For the text-containing cell, return its midpoint in [x, y] coordinate format. 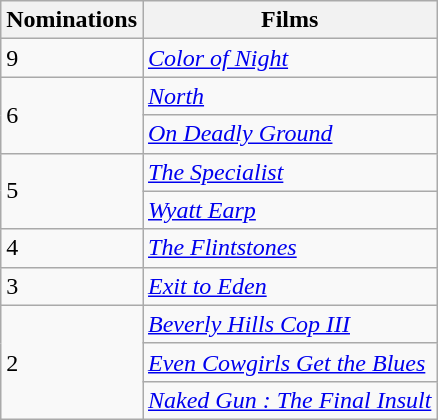
Nominations [72, 20]
North [289, 96]
3 [72, 286]
Naked Gun : The Final Insult [289, 400]
4 [72, 248]
On Deadly Ground [289, 134]
5 [72, 191]
Wyatt Earp [289, 210]
Films [289, 20]
Exit to Eden [289, 286]
Beverly Hills Cop III [289, 324]
2 [72, 362]
9 [72, 58]
The Specialist [289, 172]
The Flintstones [289, 248]
6 [72, 115]
Even Cowgirls Get the Blues [289, 362]
Color of Night [289, 58]
